From the cell containing the given text, extract its center point as [x, y] coordinate. 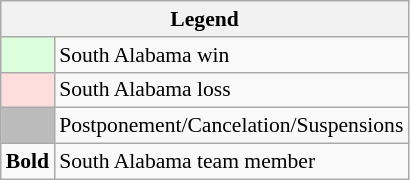
Postponement/Cancelation/Suspensions [231, 126]
South Alabama team member [231, 162]
South Alabama loss [231, 90]
South Alabama win [231, 55]
Bold [28, 162]
Legend [205, 19]
